Pinpoint the cell where the given text exists, returning its [X, Y] midpoint coordinate. 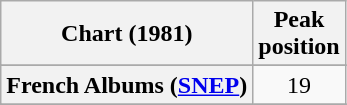
Peakposition [299, 34]
19 [299, 85]
Chart (1981) [127, 34]
French Albums (SNEP) [127, 85]
